Capture the cell that displays the provided text and extract its (X, Y) central coordinate. 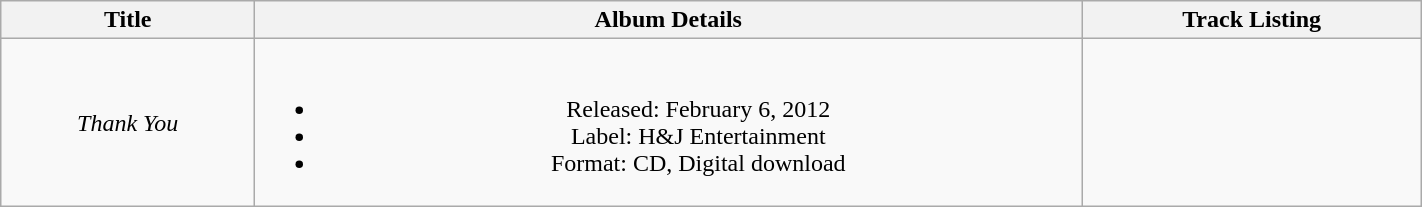
Album Details (668, 20)
Thank You (128, 122)
Track Listing (1252, 20)
Title (128, 20)
Released: February 6, 2012Label: H&J EntertainmentFormat: CD, Digital download (668, 122)
